Capture the cell that displays the provided text and extract its (x, y) central coordinate. 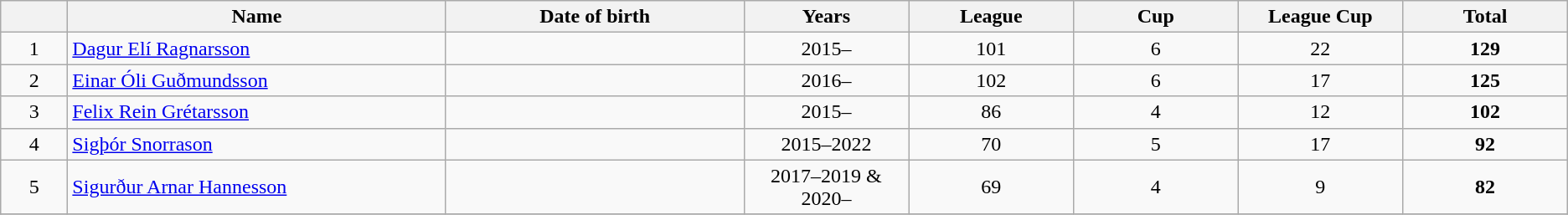
70 (992, 144)
Sigurður Arnar Hannesson (256, 187)
Felix Rein Grétarsson (256, 112)
2 (34, 80)
2016– (826, 80)
Years (826, 17)
9 (1320, 187)
Einar Óli Guðmundsson (256, 80)
Name (256, 17)
Total (1485, 17)
82 (1485, 187)
2017–2019 & 2020– (826, 187)
92 (1485, 144)
Dagur Elí Ragnarsson (256, 49)
Sigþór Snorrason (256, 144)
86 (992, 112)
69 (992, 187)
12 (1320, 112)
League (992, 17)
3 (34, 112)
129 (1485, 49)
Date of birth (595, 17)
League Cup (1320, 17)
22 (1320, 49)
2015–2022 (826, 144)
125 (1485, 80)
Cup (1156, 17)
101 (992, 49)
1 (34, 49)
